Return (X, Y) of the center of cell containing provided text 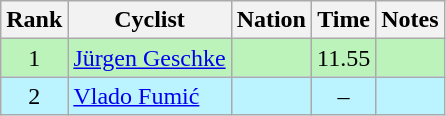
Notes (410, 20)
Jürgen Geschke (150, 58)
Nation (271, 20)
Vlado Fumić (150, 96)
11.55 (344, 58)
1 (34, 58)
– (344, 96)
Cyclist (150, 20)
Rank (34, 20)
Time (344, 20)
2 (34, 96)
